Find where the given text appears and provide that cell's center as (x, y) coordinate. 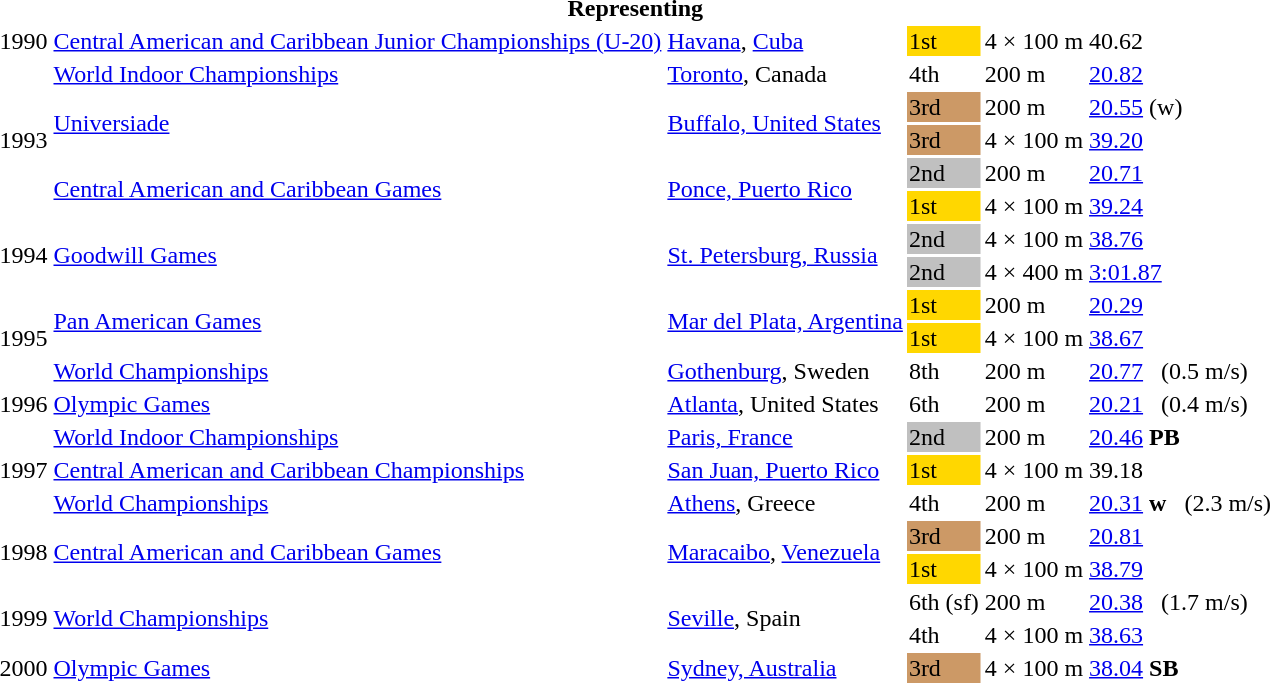
Pan American Games (358, 322)
Seville, Spain (785, 618)
6th (sf) (944, 602)
Goodwill Games (358, 256)
Central American and Caribbean Championships (358, 470)
Atlanta, United States (785, 404)
Toronto, Canada (785, 74)
Gothenburg, Sweden (785, 371)
Central American and Caribbean Junior Championships (U-20) (358, 41)
Havana, Cuba (785, 41)
Paris, France (785, 437)
Universiade (358, 124)
Athens, Greece (785, 503)
6th (944, 404)
San Juan, Puerto Rico (785, 470)
Ponce, Puerto Rico (785, 190)
Sydney, Australia (785, 668)
4 × 400 m (1034, 272)
Buffalo, United States (785, 124)
St. Petersburg, Russia (785, 256)
8th (944, 371)
Mar del Plata, Argentina (785, 322)
Maracaibo, Venezuela (785, 552)
